Return the [X, Y] coordinate for the center point of the cell that contains the specified text.  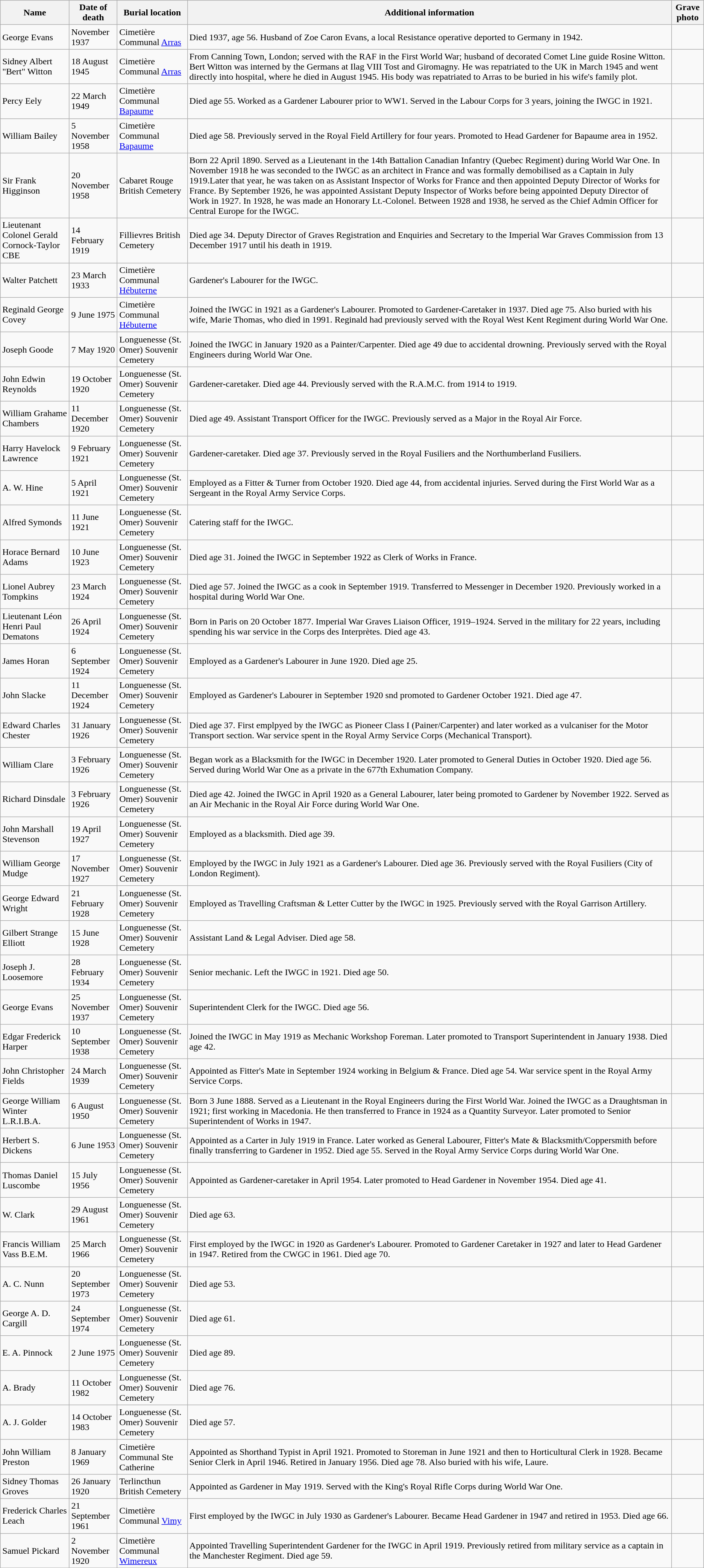
5 November 1958 [93, 136]
17 November 1927 [93, 868]
Gardener's Labourer for the IWGC. [429, 280]
Name [35, 13]
Burial location [152, 13]
25 March 1966 [93, 1249]
28 February 1934 [93, 972]
A. W. Hine [35, 488]
10 June 1923 [93, 557]
A. C. Nunn [35, 1284]
E. A. Pinnock [35, 1353]
Senior mechanic. Left the IWGC in 1921. Died age 50. [429, 972]
11 December 1920 [93, 418]
22 March 1949 [93, 101]
Edgar Frederick Harper [35, 1042]
Died age 61. [429, 1318]
George A. D. Cargill [35, 1318]
Died age 89. [429, 1353]
John Slacke [35, 695]
Assistant Land & Legal Adviser. Died age 58. [429, 938]
George William Winter L.R.I.B.A. [35, 1111]
21 September 1961 [93, 1516]
Harry Havelock Lawrence [35, 453]
23 March 1924 [93, 592]
Edward Charles Chester [35, 730]
Appointed as Gardener in May 1919. Served with the King's Royal Rifle Corps during World War One. [429, 1486]
7 May 1920 [93, 349]
William Grahame Chambers [35, 418]
W. Clark [35, 1215]
George Edward Wright [35, 903]
Herbert S. Dickens [35, 1145]
18 August 1945 [93, 67]
Gardener-caretaker. Died age 37. Previously served in the Royal Fusiliers and the Northumberland Fusiliers. [429, 453]
6 August 1950 [93, 1111]
Terlincthun British Cemetery [152, 1486]
Cimetière Communal Wimereux [152, 1550]
Sidney Thomas Groves [35, 1486]
Additional information [429, 13]
Catering staff for the IWGC. [429, 523]
Died age 63. [429, 1215]
Lieutenant Léon Henri Paul Dematons [35, 626]
John William Preston [35, 1457]
Superintendent Clerk for the IWGC. Died age 56. [429, 1007]
Employed by the IWGC in July 1921 as a Gardener's Labourer. Died age 36. Previously served with the Royal Fusiliers (City of London Regiment). [429, 868]
31 January 1926 [93, 730]
20 November 1958 [93, 186]
8 January 1969 [93, 1457]
10 September 1938 [93, 1042]
Died age 53. [429, 1284]
Employed as a blacksmith. Died age 39. [429, 834]
John Edwin Reynolds [35, 384]
29 August 1961 [93, 1215]
Joined the IWGC in May 1919 as Mechanic Workshop Foreman. Later promoted to Transport Superintendent in January 1938. Died age 42. [429, 1042]
Reginald George Covey [35, 315]
20 September 1973 [93, 1284]
Cabaret Rouge British Cemetery [152, 186]
November 1937 [93, 37]
William Clare [35, 765]
Lionel Aubrey Tompkins [35, 592]
Sir Frank Higginson [35, 186]
Appointed as Gardener-caretaker in April 1954. Later promoted to Head Gardener in November 1954. Died age 41. [429, 1180]
6 June 1953 [93, 1145]
Richard Dinsdale [35, 799]
Died age 57. [429, 1422]
First employed by the IWGC in July 1930 as Gardener's Labourer. Became Head Gardener in 1947 and retired in 1953. Died age 66. [429, 1516]
Walter Patchett [35, 280]
Grave photo [687, 13]
Employed as Travelling Craftsman & Letter Cutter by the IWGC in 1925. Previously served with the Royal Garrison Artillery. [429, 903]
6 September 1924 [93, 661]
A. Brady [35, 1388]
19 October 1920 [93, 384]
Died age 58. Previously served in the Royal Field Artillery for four years. Promoted to Head Gardener for Bapaume area in 1952. [429, 136]
15 June 1928 [93, 938]
Horace Bernard Adams [35, 557]
Percy Eely [35, 101]
Francis William Vass B.E.M. [35, 1249]
Died age 55. Worked as a Gardener Labourer prior to WW1. Served in the Labour Corps for 3 years, joining the IWGC in 1921. [429, 101]
Alfred Symonds [35, 523]
14 February 1919 [93, 241]
14 October 1983 [93, 1422]
Lieutenant Colonel Gerald Cornock-Taylor CBE [35, 241]
11 December 1924 [93, 695]
Employed as Gardener's Labourer in September 1920 snd promoted to Gardener October 1921. Died age 47. [429, 695]
John Marshall Stevenson [35, 834]
Gardener-caretaker. Died age 44. Previously served with the R.A.M.C. from 1914 to 1919. [429, 384]
Joseph Goode [35, 349]
2 November 1920 [93, 1550]
Died age 76. [429, 1388]
5 April 1921 [93, 488]
24 March 1939 [93, 1076]
25 November 1937 [93, 1007]
Employed as a Gardener's Labourer in June 1920. Died age 25. [429, 661]
Died 1937, age 56. Husband of Zoe Caron Evans, a local Resistance operative deported to Germany in 1942. [429, 37]
26 January 1920 [93, 1486]
Cimetière Communal Ste Catherine [152, 1457]
11 October 1982 [93, 1388]
Fillievres British Cemetery [152, 241]
15 July 1956 [93, 1180]
23 March 1933 [93, 280]
Joseph J. Loosemore [35, 972]
Appointed as Fitter's Mate in September 1924 working in Belgium & France. Died age 54. War service spent in the Royal Army Service Corps. [429, 1076]
William Bailey [35, 136]
William George Mudge [35, 868]
Thomas Daniel Luscombe [35, 1180]
Gilbert Strange Elliott [35, 938]
Died age 31. Joined the IWGC in September 1922 as Clerk of Works in France. [429, 557]
Samuel Pickard [35, 1550]
A. J. Golder [35, 1422]
21 February 1928 [93, 903]
9 February 1921 [93, 453]
Frederick Charles Leach [35, 1516]
24 September 1974 [93, 1318]
11 June 1921 [93, 523]
Date of death [93, 13]
26 April 1924 [93, 626]
9 June 1975 [93, 315]
Cimetière Communal Vimy [152, 1516]
19 April 1927 [93, 834]
2 June 1975 [93, 1353]
John Christopher Fields [35, 1076]
Died age 49. Assistant Transport Officer for the IWGC. Previously served as a Major in the Royal Air Force. [429, 418]
James Horan [35, 661]
Sidney Albert "Bert" Witton [35, 67]
